Capture the cell that displays the provided text and extract its [x, y] central coordinate. 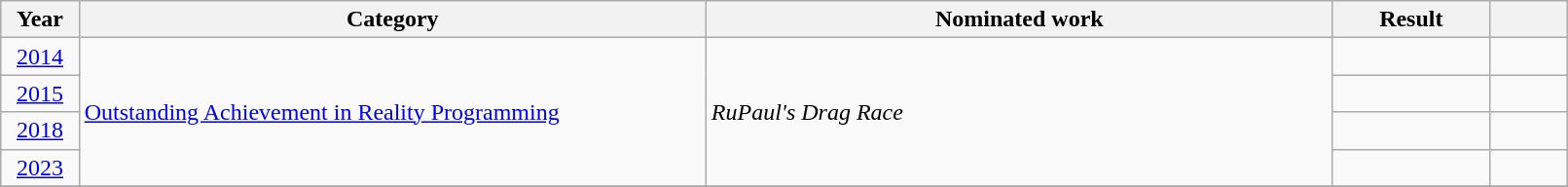
Result [1411, 19]
Category [392, 19]
Year [40, 19]
2015 [40, 93]
2023 [40, 168]
Nominated work [1019, 19]
2014 [40, 56]
2018 [40, 131]
RuPaul's Drag Race [1019, 112]
Outstanding Achievement in Reality Programming [392, 112]
